Identify which cell holds the provided text, then report its (X, Y) central coordinate. 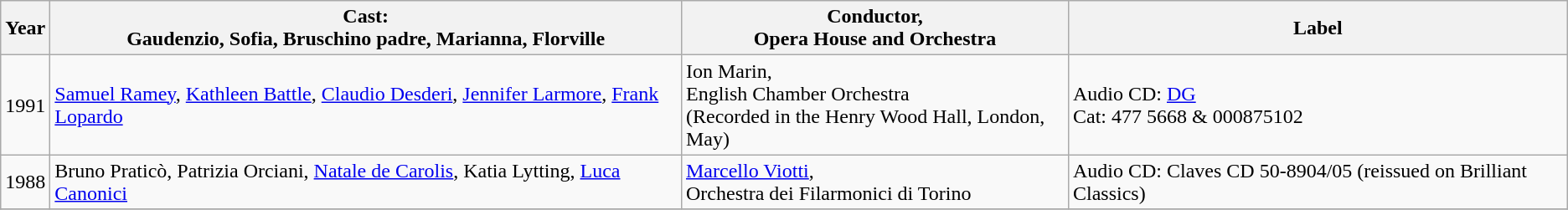
Bruno Praticò, Patrizia Orciani, Natale de Carolis, Katia Lytting, Luca Canonici (366, 182)
Label (1318, 28)
Ion Marin,English Chamber Orchestra(Recorded in the Henry Wood Hall, London, May) (874, 105)
Audio CD: DGCat: 477 5668 & 000875102 (1318, 105)
Year (25, 28)
Audio CD: Claves CD 50-8904/05 (reissued on Brilliant Classics) (1318, 182)
Samuel Ramey, Kathleen Battle, Claudio Desderi, Jennifer Larmore, Frank Lopardo (366, 105)
1991 (25, 105)
Conductor,Opera House and Orchestra (874, 28)
1988 (25, 182)
Cast: Gaudenzio, Sofia, Bruschino padre, Marianna, Florville (366, 28)
Marcello Viotti,Orchestra dei Filarmonici di Torino (874, 182)
